Capture the cell that displays the provided text and extract its [X, Y] central coordinate. 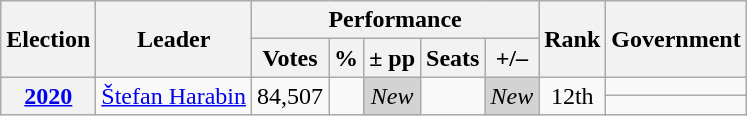
Rank [572, 39]
Performance [394, 20]
Election [48, 39]
+/– [512, 58]
12th [572, 96]
% [346, 58]
84,507 [290, 96]
Government [676, 39]
Štefan Harabin [174, 96]
Votes [290, 58]
2020 [48, 96]
± pp [392, 58]
Leader [174, 39]
Seats [453, 58]
